Scan for the cell matching the given text and deliver its [x, y] coordinate at center. 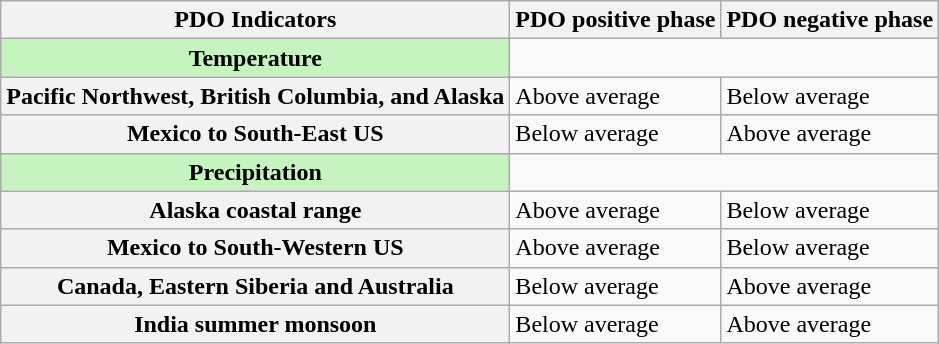
Precipitation [256, 172]
India summer monsoon [256, 324]
Alaska coastal range [256, 210]
PDO negative phase [830, 20]
Pacific Northwest, British Columbia, and Alaska [256, 96]
PDO Indicators [256, 20]
Temperature [256, 58]
Mexico to South-Western US [256, 248]
Canada, Eastern Siberia and Australia [256, 286]
PDO positive phase [616, 20]
Mexico to South-East US [256, 134]
